For the text-containing cell, return its midpoint in (X, Y) coordinate format. 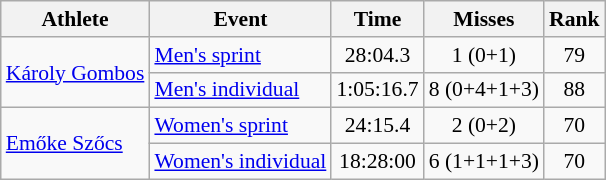
Event (240, 19)
Men's sprint (240, 55)
8 (0+4+1+3) (484, 90)
6 (1+1+1+3) (484, 162)
Emőke Szőcs (76, 144)
1 (0+1) (484, 55)
Women's sprint (240, 126)
24:15.4 (377, 126)
28:04.3 (377, 55)
1:05:16.7 (377, 90)
79 (574, 55)
Athlete (76, 19)
Men's individual (240, 90)
2 (0+2) (484, 126)
Women's individual (240, 162)
88 (574, 90)
Rank (574, 19)
Károly Gombos (76, 72)
Time (377, 19)
18:28:00 (377, 162)
Misses (484, 19)
